Extract the (x, y) coordinate from the center of the cell holding the provided text.  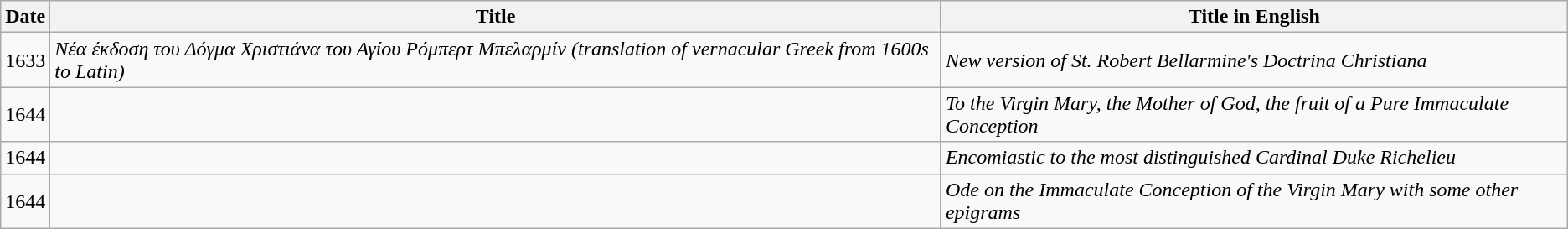
Title in English (1254, 17)
Nέα έκδοση του Δόγμα Χριστιάνα του Αγίου Ρόμπερτ Μπελαρμίν (translation of vernacular Greek from 1600s to Latin) (496, 60)
Encomiastic to the most distinguished Cardinal Duke Richelieu (1254, 158)
New version of St. Robert Bellarmine's Doctrina Christiana (1254, 60)
To the Virgin Mary, the Mother of God, the fruit of a Pure Immaculate Conception (1254, 114)
Date (25, 17)
1633 (25, 60)
Ode on the Immaculate Conception of the Virgin Mary with some other epigrams (1254, 201)
Title (496, 17)
